From the cell containing the given text, extract its center point as (x, y) coordinate. 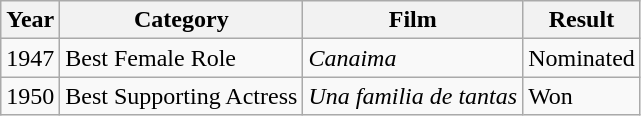
Result (582, 20)
Year (30, 20)
1947 (30, 58)
Category (182, 20)
Una familia de tantas (413, 96)
Film (413, 20)
1950 (30, 96)
Nominated (582, 58)
Best Supporting Actress (182, 96)
Best Female Role (182, 58)
Won (582, 96)
Canaima (413, 58)
